Return [X, Y] of the center of cell containing provided text 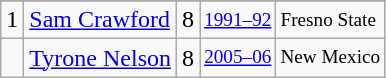
Sam Crawford [100, 20]
1 [12, 20]
New Mexico [330, 58]
1991–92 [238, 20]
Fresno State [330, 20]
2005–06 [238, 58]
Tyrone Nelson [100, 58]
